Return the (x, y) coordinate for the center point of the cell that contains the specified text.  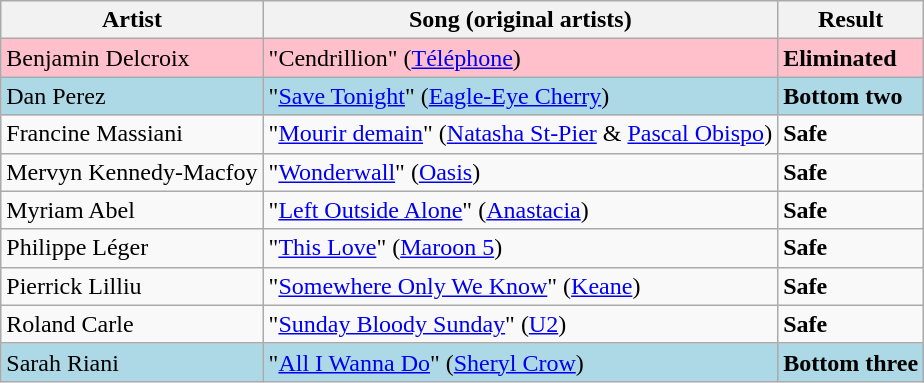
Bottom three (851, 362)
Roland Carle (132, 324)
"Left Outside Alone" (Anastacia) (520, 210)
"This Love" (Maroon 5) (520, 248)
"Cendrillion" (Téléphone) (520, 58)
Dan Perez (132, 96)
Bottom two (851, 96)
Myriam Abel (132, 210)
"Save Tonight" (Eagle-Eye Cherry) (520, 96)
Artist (132, 20)
"Sunday Bloody Sunday" (U2) (520, 324)
Sarah Riani (132, 362)
Mervyn Kennedy-Macfoy (132, 172)
Eliminated (851, 58)
Pierrick Lilliu (132, 286)
"Mourir demain" (Natasha St-Pier & Pascal Obispo) (520, 134)
"Somewhere Only We Know" (Keane) (520, 286)
Result (851, 20)
Benjamin Delcroix (132, 58)
Philippe Léger (132, 248)
"All I Wanna Do" (Sheryl Crow) (520, 362)
Song (original artists) (520, 20)
Francine Massiani (132, 134)
"Wonderwall" (Oasis) (520, 172)
